Provide the (x, y) coordinate of the cell's center where the given text is located.  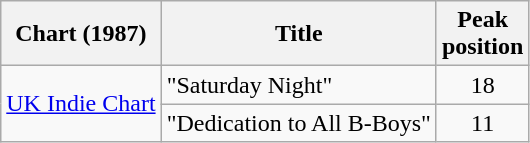
UK Indie Chart (81, 104)
"Saturday Night" (298, 85)
Chart (1987) (81, 34)
Peakposition (482, 34)
Title (298, 34)
11 (482, 123)
"Dedication to All B-Boys" (298, 123)
18 (482, 85)
